Find where the given text appears and provide that cell's center as [X, Y] coordinate. 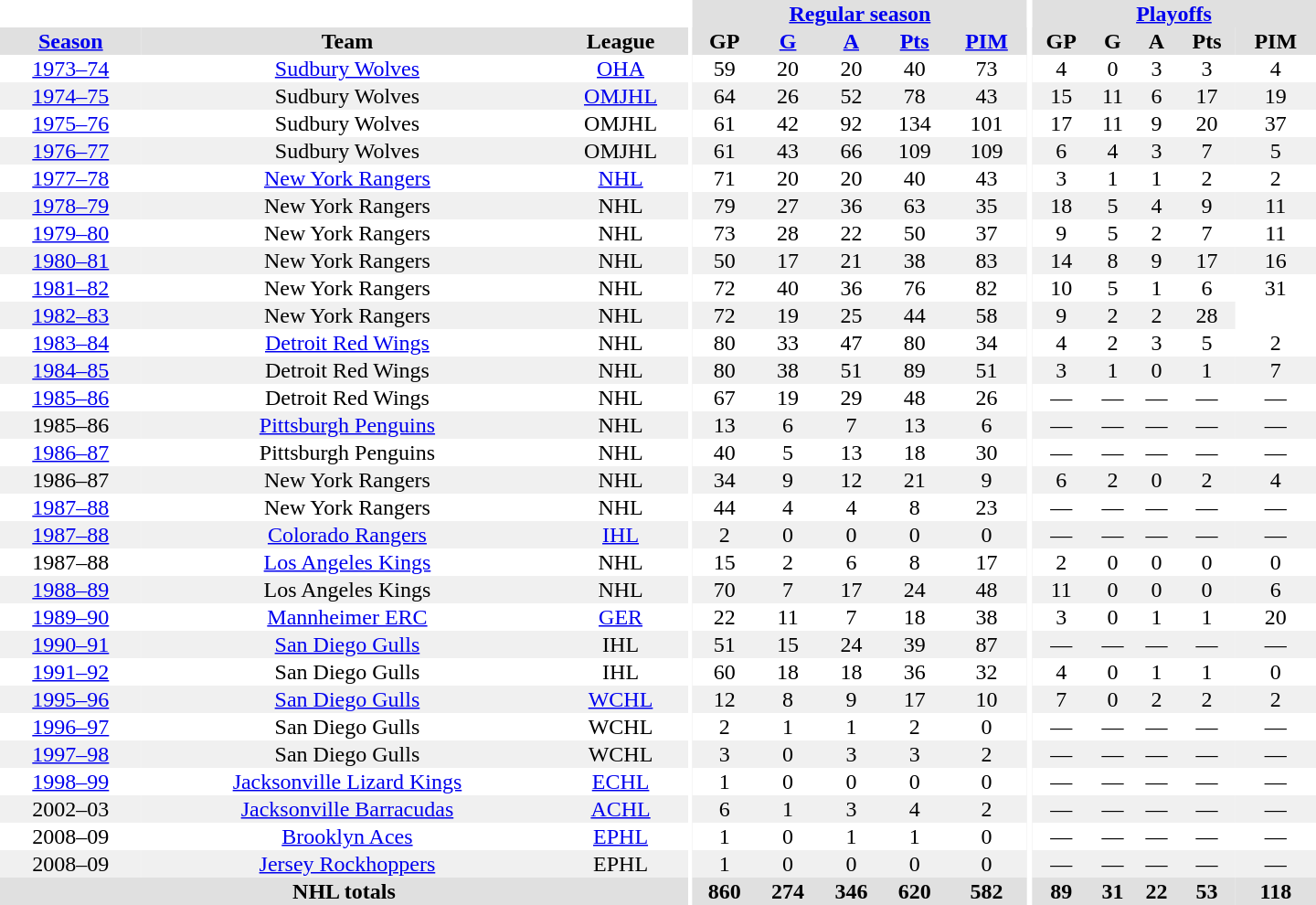
101 [986, 123]
Brooklyn Aces [347, 836]
58 [986, 315]
1976–77 [71, 151]
79 [724, 206]
ACHL [621, 809]
1988–89 [71, 590]
71 [724, 178]
78 [914, 96]
83 [986, 261]
67 [724, 398]
1983–84 [71, 343]
42 [788, 123]
14 [1062, 261]
Jacksonville Barracudas [347, 809]
1981–82 [71, 288]
33 [788, 343]
1979–80 [71, 233]
Regular season [859, 14]
1975–76 [71, 123]
29 [852, 398]
346 [852, 891]
1996–97 [71, 727]
66 [852, 151]
1984–85 [71, 370]
Colorado Rangers [347, 535]
23 [986, 507]
1977–78 [71, 178]
1998–99 [71, 782]
53 [1206, 891]
1974–75 [71, 96]
1978–79 [71, 206]
582 [986, 891]
63 [914, 206]
118 [1276, 891]
OHA [621, 69]
Season [71, 41]
1980–81 [71, 261]
NHL totals [344, 891]
60 [724, 672]
Jersey Rockhoppers [347, 864]
134 [914, 123]
1991–92 [71, 672]
ECHL [621, 782]
1997–98 [71, 754]
GER [621, 617]
860 [724, 891]
League [621, 41]
274 [788, 891]
87 [986, 644]
82 [986, 288]
2002–03 [71, 809]
25 [852, 315]
1989–90 [71, 617]
64 [724, 96]
76 [914, 288]
Mannheimer ERC [347, 617]
59 [724, 69]
47 [852, 343]
1990–91 [71, 644]
35 [986, 206]
1982–83 [71, 315]
Jacksonville Lizard Kings [347, 782]
1995–96 [71, 699]
Team [347, 41]
32 [986, 672]
92 [852, 123]
Playoffs [1173, 14]
27 [788, 206]
52 [852, 96]
1973–74 [71, 69]
39 [914, 644]
620 [914, 891]
30 [986, 452]
16 [1276, 261]
70 [724, 590]
